Return [x, y] of the center of cell containing provided text 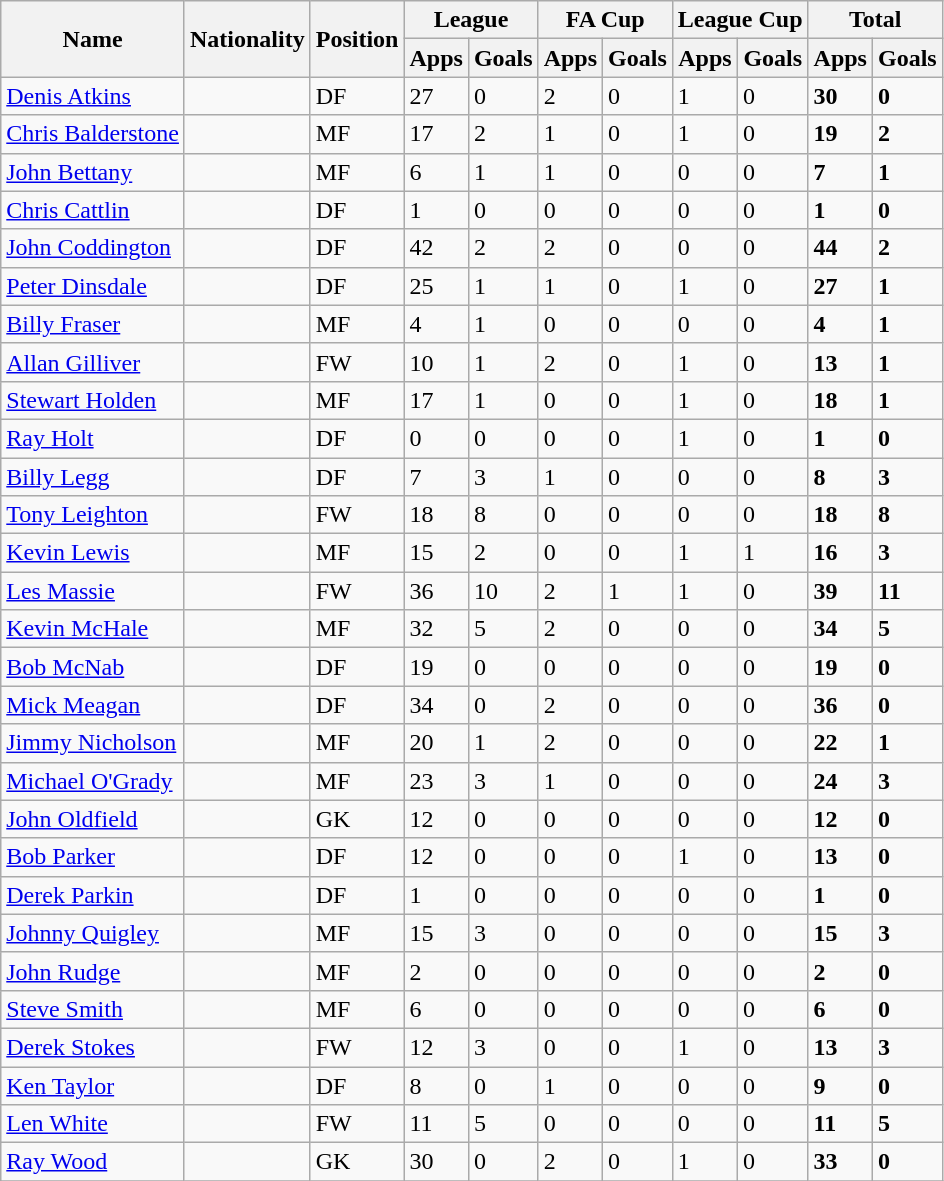
Total [875, 20]
League Cup [740, 20]
Chris Balderstone [93, 134]
Stewart Holden [93, 400]
John Coddington [93, 248]
Chris Cattlin [93, 210]
Denis Atkins [93, 96]
League [471, 20]
Derek Parkin [93, 895]
Mick Meagan [93, 705]
44 [840, 248]
24 [840, 781]
Bob McNab [93, 667]
33 [840, 1162]
9 [840, 1085]
Allan Gilliver [93, 362]
John Bettany [93, 172]
Ray Holt [93, 438]
Len White [93, 1124]
Ken Taylor [93, 1085]
John Rudge [93, 971]
FA Cup [605, 20]
Billy Fraser [93, 324]
42 [436, 248]
Ray Wood [93, 1162]
Jimmy Nicholson [93, 743]
20 [436, 743]
John Oldfield [93, 819]
Position [357, 39]
Nationality [247, 39]
Bob Parker [93, 857]
23 [436, 781]
22 [840, 743]
Name [93, 39]
32 [436, 629]
Michael O'Grady [93, 781]
Peter Dinsdale [93, 286]
39 [840, 591]
Billy Legg [93, 477]
Johnny Quigley [93, 933]
Tony Leighton [93, 515]
Kevin Lewis [93, 553]
Kevin McHale [93, 629]
Derek Stokes [93, 1047]
25 [436, 286]
16 [840, 553]
Steve Smith [93, 1009]
Les Massie [93, 591]
